From the cell containing the given text, extract its center point as [x, y] coordinate. 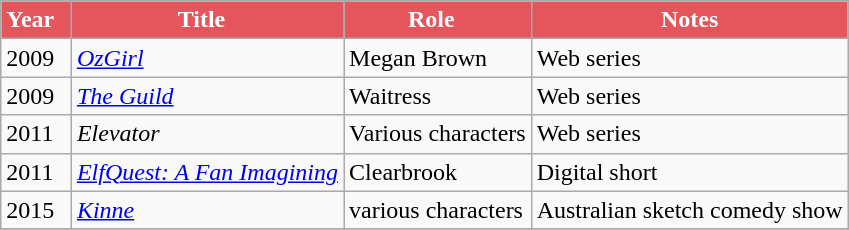
The Guild [207, 96]
Australian sketch comedy show [690, 210]
Megan Brown [438, 58]
Notes [690, 20]
Kinne [207, 210]
Various characters [438, 134]
Year [36, 20]
OzGirl [207, 58]
Title [207, 20]
Waitress [438, 96]
Clearbrook [438, 172]
various characters [438, 210]
Elevator [207, 134]
ElfQuest: A Fan Imagining [207, 172]
Digital short [690, 172]
2015 [36, 210]
Role [438, 20]
